From the cell containing the given text, extract its center point as (x, y) coordinate. 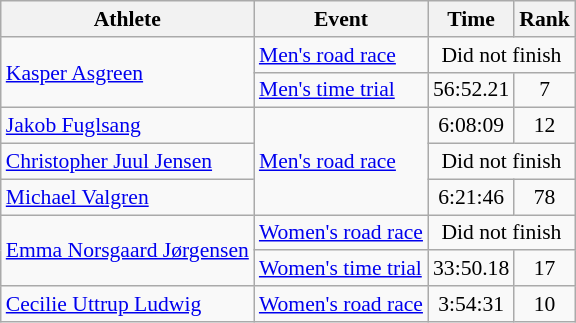
Athlete (128, 19)
Time (471, 19)
Emma Norsgaard Jørgensen (128, 250)
10 (544, 304)
Event (341, 19)
Men's time trial (341, 90)
3:54:31 (471, 304)
6:08:09 (471, 126)
Jakob Fuglsang (128, 126)
17 (544, 269)
56:52.21 (471, 90)
Women's time trial (341, 269)
Christopher Juul Jensen (128, 162)
Michael Valgren (128, 197)
33:50.18 (471, 269)
7 (544, 90)
78 (544, 197)
Rank (544, 19)
6:21:46 (471, 197)
12 (544, 126)
Kasper Asgreen (128, 72)
Cecilie Uttrup Ludwig (128, 304)
